Scan for the cell matching the given text and deliver its (x, y) coordinate at center. 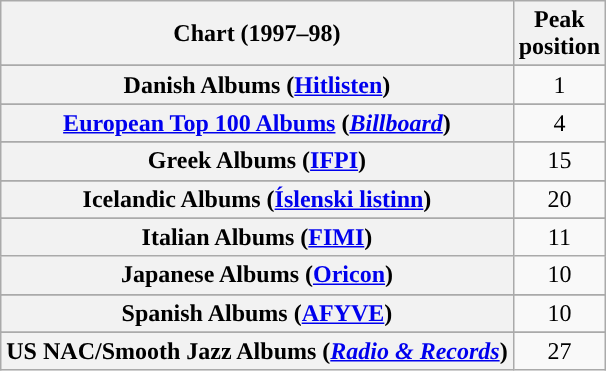
1 (559, 85)
Peakposition (559, 34)
4 (559, 123)
European Top 100 Albums (Billboard) (257, 123)
US NAC/Smooth Jazz Albums (Radio & Records) (257, 351)
15 (559, 161)
11 (559, 237)
Japanese Albums (Oricon) (257, 275)
Chart (1997–98) (257, 34)
Danish Albums (Hitlisten) (257, 85)
27 (559, 351)
Spanish Albums (AFYVE) (257, 313)
20 (559, 199)
Italian Albums (FIMI) (257, 237)
Icelandic Albums (Íslenski listinn) (257, 199)
Greek Albums (IFPI) (257, 161)
